Detect which cell encompasses the target text, then output its [x, y] center coordinate. 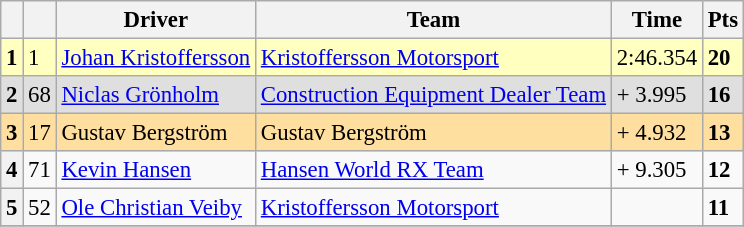
Driver [156, 20]
17 [40, 133]
Pts [722, 20]
68 [40, 95]
3 [12, 133]
Construction Equipment Dealer Team [433, 95]
12 [722, 170]
Team [433, 20]
71 [40, 170]
11 [722, 208]
13 [722, 133]
16 [722, 95]
Ole Christian Veiby [156, 208]
+ 3.995 [656, 95]
Niclas Grönholm [156, 95]
Johan Kristoffersson [156, 58]
2:46.354 [656, 58]
52 [40, 208]
+ 4.932 [656, 133]
5 [12, 208]
4 [12, 170]
Hansen World RX Team [433, 170]
Time [656, 20]
20 [722, 58]
+ 9.305 [656, 170]
2 [12, 95]
Kevin Hansen [156, 170]
